Detect which cell encompasses the target text, then output its (x, y) center coordinate. 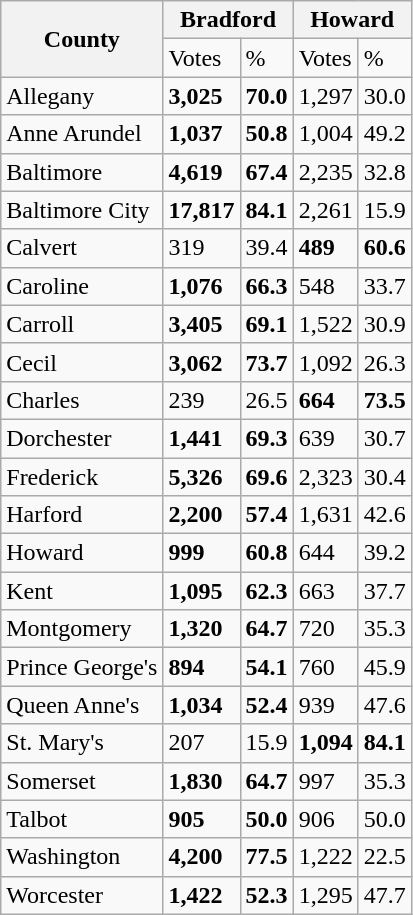
50.8 (266, 134)
1,441 (202, 438)
42.6 (384, 515)
Washington (82, 857)
720 (326, 629)
22.5 (384, 857)
894 (202, 667)
57.4 (266, 515)
30.9 (384, 324)
2,323 (326, 477)
17,817 (202, 210)
Somerset (82, 781)
Bradford (228, 20)
2,235 (326, 172)
1,094 (326, 743)
2,261 (326, 210)
60.8 (266, 553)
Baltimore City (82, 210)
49.2 (384, 134)
69.1 (266, 324)
1,297 (326, 96)
St. Mary's (82, 743)
Kent (82, 591)
3,062 (202, 362)
47.7 (384, 895)
Worcester (82, 895)
32.8 (384, 172)
Calvert (82, 248)
47.6 (384, 705)
45.9 (384, 667)
30.0 (384, 96)
3,025 (202, 96)
999 (202, 553)
Anne Arundel (82, 134)
1,034 (202, 705)
319 (202, 248)
60.6 (384, 248)
Cecil (82, 362)
997 (326, 781)
33.7 (384, 286)
664 (326, 400)
37.7 (384, 591)
5,326 (202, 477)
54.1 (266, 667)
4,619 (202, 172)
Baltimore (82, 172)
1,037 (202, 134)
66.3 (266, 286)
30.7 (384, 438)
52.4 (266, 705)
Frederick (82, 477)
County (82, 39)
62.3 (266, 591)
207 (202, 743)
Queen Anne's (82, 705)
639 (326, 438)
73.5 (384, 400)
1,830 (202, 781)
67.4 (266, 172)
Montgomery (82, 629)
548 (326, 286)
Carroll (82, 324)
1,320 (202, 629)
1,092 (326, 362)
239 (202, 400)
Harford (82, 515)
26.3 (384, 362)
1,095 (202, 591)
1,004 (326, 134)
1,631 (326, 515)
1,076 (202, 286)
73.7 (266, 362)
489 (326, 248)
39.2 (384, 553)
70.0 (266, 96)
52.3 (266, 895)
663 (326, 591)
905 (202, 819)
760 (326, 667)
Caroline (82, 286)
1,522 (326, 324)
Prince George's (82, 667)
939 (326, 705)
1,422 (202, 895)
77.5 (266, 857)
Dorchester (82, 438)
69.3 (266, 438)
Charles (82, 400)
69.6 (266, 477)
Allegany (82, 96)
3,405 (202, 324)
1,295 (326, 895)
644 (326, 553)
906 (326, 819)
Talbot (82, 819)
30.4 (384, 477)
26.5 (266, 400)
4,200 (202, 857)
39.4 (266, 248)
1,222 (326, 857)
2,200 (202, 515)
